Find where the given text appears and provide that cell's center as [X, Y] coordinate. 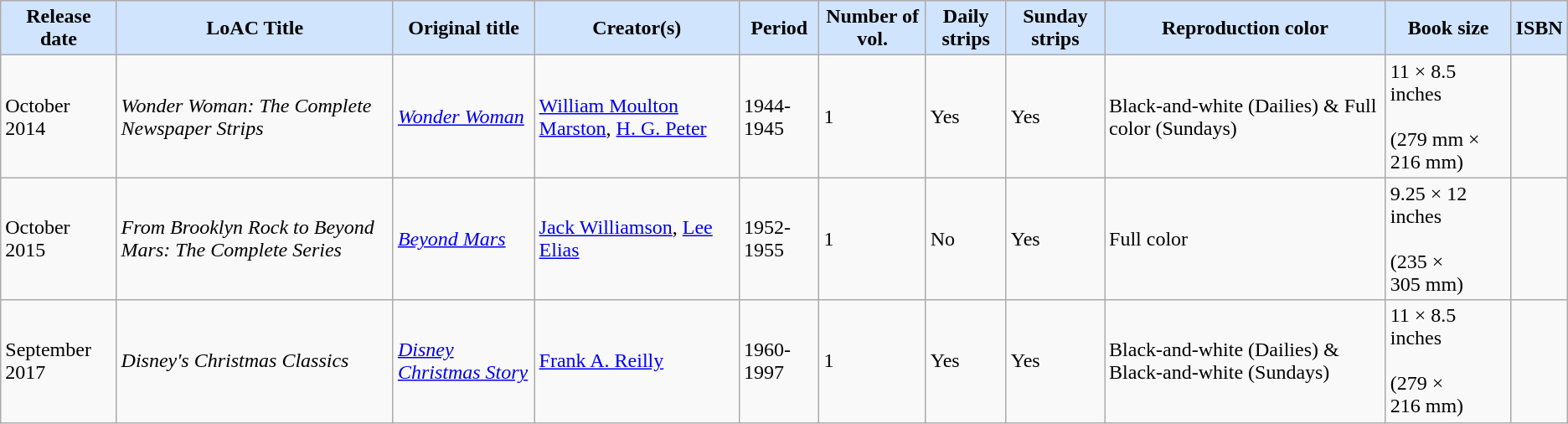
From Brooklyn Rock to Beyond Mars: The Complete Series [255, 239]
Black-and-white (Dailies) & Full color (Sundays) [1246, 116]
September 2017 [59, 361]
Disney's Christmas Classics [255, 361]
Wonder Woman [464, 116]
11 × 8.5 inches(279 mm × 216 mm) [1448, 116]
Black-and-white (Dailies) & Black-and-white (Sundays) [1246, 361]
Disney Christmas Story [464, 361]
Sunday strips [1055, 28]
ISBN [1540, 28]
9.25 × 12 inches(235 × 305 mm) [1448, 239]
William Moulton Marston, H. G. Peter [637, 116]
Wonder Woman: The Complete Newspaper Strips [255, 116]
1960-1997 [779, 361]
11 × 8.5 inches(279 × 216 mm) [1448, 361]
Full color [1246, 239]
Creator(s) [637, 28]
Frank A. Reilly [637, 361]
1952-1955 [779, 239]
October 2014 [59, 116]
Release date [59, 28]
Original title [464, 28]
October 2015 [59, 239]
Reproduction color [1246, 28]
No [966, 239]
1944-1945 [779, 116]
Period [779, 28]
LoAC Title [255, 28]
Jack Williamson, Lee Elias [637, 239]
Daily strips [966, 28]
Number of vol. [873, 28]
Book size [1448, 28]
Beyond Mars [464, 239]
